Determine the [x, y] coordinate at the center of the cell enclosing the given text.  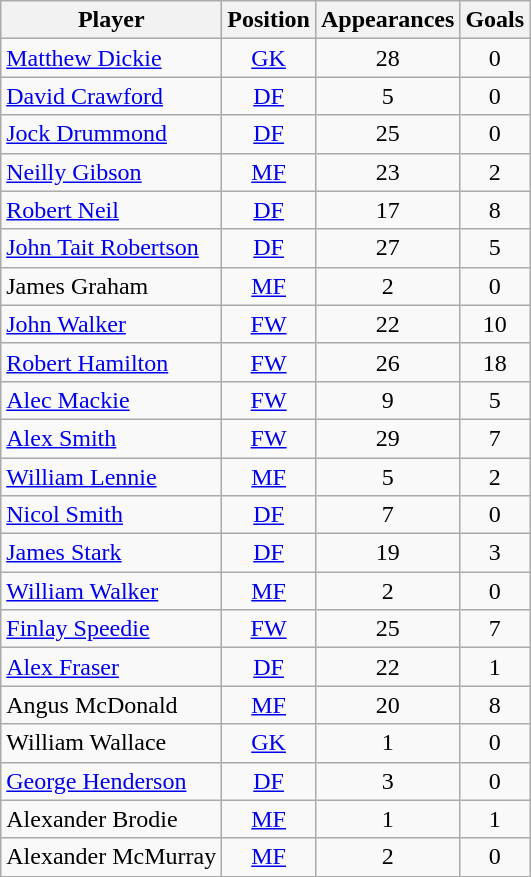
18 [495, 362]
John Tait Robertson [112, 248]
Alex Fraser [112, 667]
James Stark [112, 553]
19 [387, 553]
27 [387, 248]
James Graham [112, 286]
William Lennie [112, 477]
10 [495, 324]
William Walker [112, 591]
26 [387, 362]
William Wallace [112, 743]
Appearances [387, 20]
Position [269, 20]
John Walker [112, 324]
Robert Neil [112, 210]
17 [387, 210]
Jock Drummond [112, 134]
Neilly Gibson [112, 172]
Matthew Dickie [112, 58]
George Henderson [112, 781]
9 [387, 400]
20 [387, 705]
Goals [495, 20]
Alex Smith [112, 438]
23 [387, 172]
Alexander McMurray [112, 857]
Nicol Smith [112, 515]
Angus McDonald [112, 705]
Finlay Speedie [112, 629]
Robert Hamilton [112, 362]
Player [112, 20]
Alec Mackie [112, 400]
29 [387, 438]
Alexander Brodie [112, 819]
28 [387, 58]
David Crawford [112, 96]
